For the text-containing cell, return its midpoint in [X, Y] coordinate format. 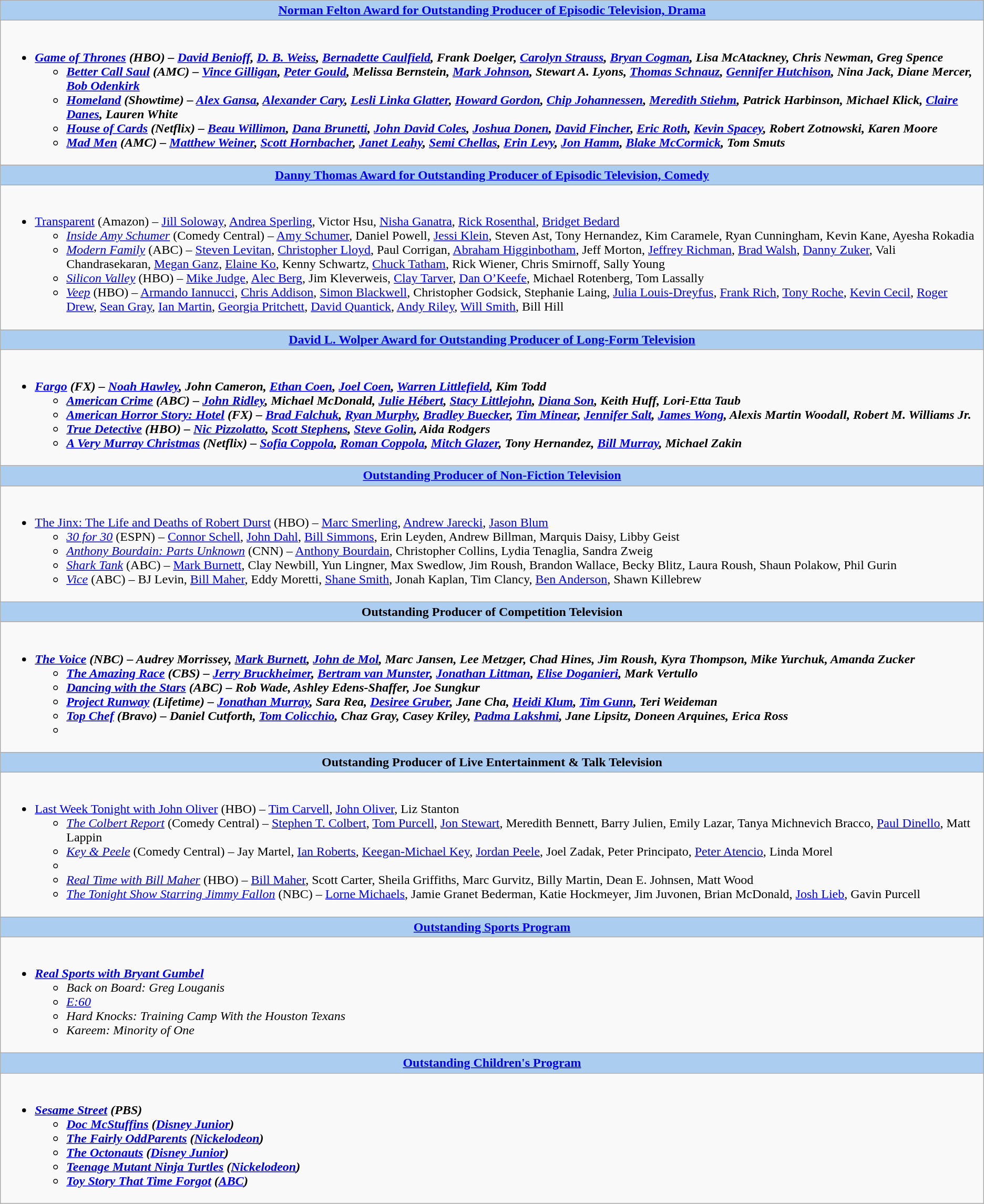
Real Sports with Bryant GumbelBack on Board: Greg LouganisE:60Hard Knocks: Training Camp With the Houston TexansKareem: Minority of One [492, 995]
Outstanding Sports Program [492, 927]
Outstanding Producer of Non-Fiction Television [492, 476]
Norman Felton Award for Outstanding Producer of Episodic Television, Drama [492, 11]
Outstanding Producer of Competition Television [492, 612]
David L. Wolper Award for Outstanding Producer of Long-Form Television [492, 339]
Outstanding Children's Program [492, 1063]
Danny Thomas Award for Outstanding Producer of Episodic Television, Comedy [492, 175]
Outstanding Producer of Live Entertainment & Talk Television [492, 762]
